Capture the cell that displays the provided text and extract its (X, Y) central coordinate. 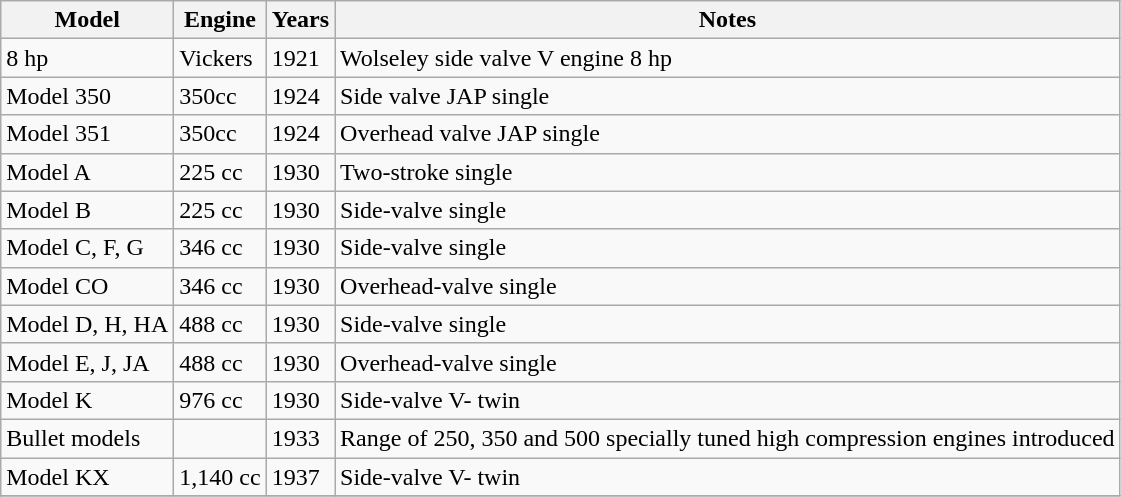
Overhead valve JAP single (728, 134)
Vickers (220, 58)
1,140 cc (220, 477)
Engine (220, 20)
1933 (300, 438)
Model D, H, HA (88, 324)
Model 351 (88, 134)
Model 350 (88, 96)
Model K (88, 400)
Bullet models (88, 438)
Years (300, 20)
1937 (300, 477)
8 hp (88, 58)
Two-stroke single (728, 172)
1921 (300, 58)
Model E, J, JA (88, 362)
Model B (88, 210)
Range of 250, 350 and 500 specially tuned high compression engines introduced (728, 438)
Model A (88, 172)
Side valve JAP single (728, 96)
Model CO (88, 286)
Wolseley side valve V engine 8 hp (728, 58)
976 cc (220, 400)
Model C, F, G (88, 248)
Notes (728, 20)
Model (88, 20)
Model KX (88, 477)
